Detect which cell encompasses the target text, then output its [x, y] center coordinate. 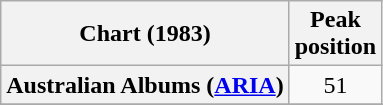
51 [335, 85]
Peak position [335, 34]
Australian Albums (ARIA) [145, 85]
Chart (1983) [145, 34]
